Detect which cell encompasses the target text, then output its [X, Y] center coordinate. 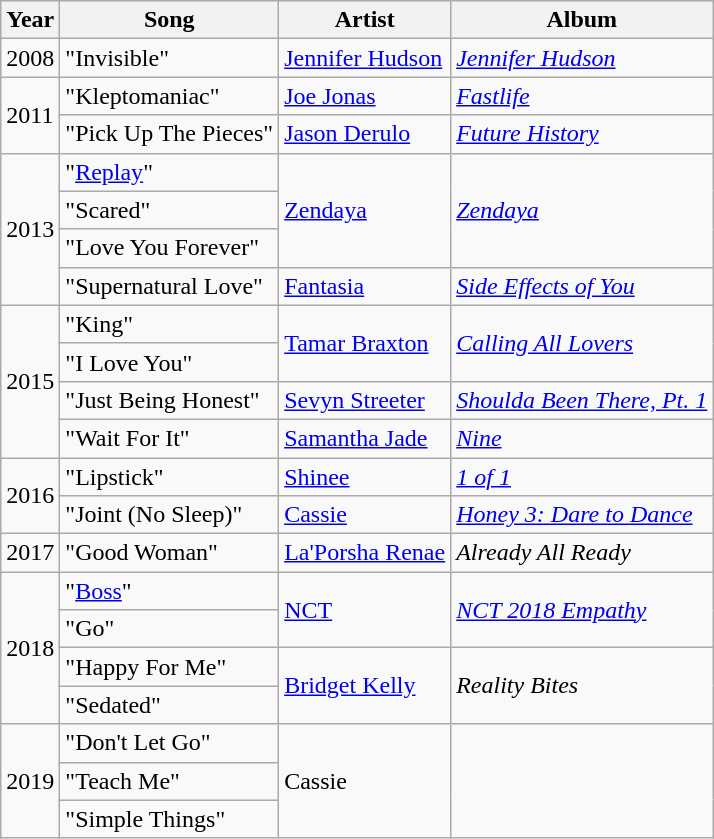
Honey 3: Dare to Dance [582, 515]
Year [30, 20]
Song [170, 20]
2011 [30, 115]
"King" [170, 324]
Shoulda Been There, Pt. 1 [582, 400]
"Replay" [170, 172]
"Sedated" [170, 705]
Joe Jonas [365, 96]
Samantha Jade [365, 438]
"Scared" [170, 210]
Calling All Lovers [582, 343]
"Simple Things" [170, 819]
Reality Bites [582, 686]
Fastlife [582, 96]
1 of 1 [582, 477]
"Just Being Honest" [170, 400]
"Lipstick" [170, 477]
Sevyn Streeter [365, 400]
NCT [365, 610]
"Wait For It" [170, 438]
Artist [365, 20]
"Teach Me" [170, 781]
Bridget Kelly [365, 686]
Shinee [365, 477]
"Don't Let Go" [170, 743]
Side Effects of You [582, 286]
"Happy For Me" [170, 667]
"Kleptomaniac" [170, 96]
2018 [30, 648]
"Boss" [170, 591]
Album [582, 20]
Already All Ready [582, 553]
Jason Derulo [365, 134]
NCT 2018 Empathy [582, 610]
"Invisible" [170, 58]
2015 [30, 381]
"Joint (No Sleep)" [170, 515]
Nine [582, 438]
"Love You Forever" [170, 248]
Tamar Braxton [365, 343]
"Go" [170, 629]
2019 [30, 781]
2008 [30, 58]
2013 [30, 229]
"Good Woman" [170, 553]
"I Love You" [170, 362]
"Supernatural Love" [170, 286]
2016 [30, 496]
La'Porsha Renae [365, 553]
Fantasia [365, 286]
Future History [582, 134]
"Pick Up The Pieces" [170, 134]
2017 [30, 553]
